Return the [x, y] coordinate for the center point of the cell that contains the specified text.  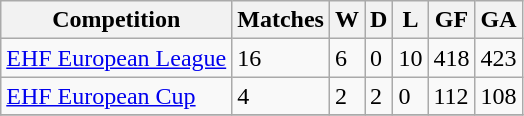
16 [281, 58]
4 [281, 96]
Competition [116, 20]
W [346, 20]
GF [452, 20]
108 [498, 96]
112 [452, 96]
6 [346, 58]
GA [498, 20]
423 [498, 58]
EHF European Cup [116, 96]
418 [452, 58]
EHF European League [116, 58]
10 [410, 58]
Matches [281, 20]
L [410, 20]
D [378, 20]
